Extract the (x, y) coordinate from the center of the cell holding the provided text.  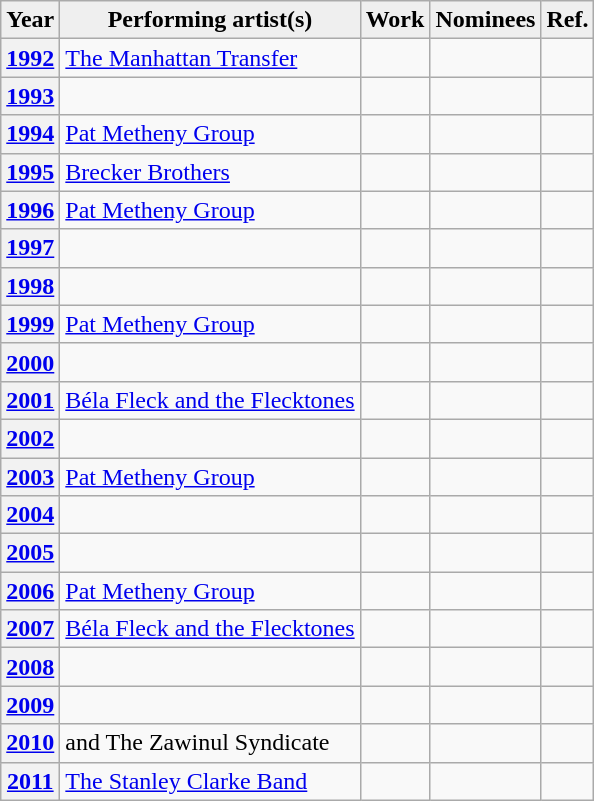
2006 (30, 591)
and The Zawinul Syndicate (210, 743)
1997 (30, 248)
2001 (30, 400)
2003 (30, 477)
Work (395, 20)
Ref. (568, 20)
2011 (30, 781)
2010 (30, 743)
1992 (30, 58)
2007 (30, 629)
2000 (30, 362)
1996 (30, 210)
1993 (30, 96)
1999 (30, 324)
Brecker Brothers (210, 172)
Performing artist(s) (210, 20)
Year (30, 20)
2004 (30, 515)
2008 (30, 667)
Nominees (486, 20)
2002 (30, 438)
1995 (30, 172)
2009 (30, 705)
1994 (30, 134)
The Stanley Clarke Band (210, 781)
The Manhattan Transfer (210, 58)
2005 (30, 553)
1998 (30, 286)
